Capture the cell that displays the provided text and extract its [X, Y] central coordinate. 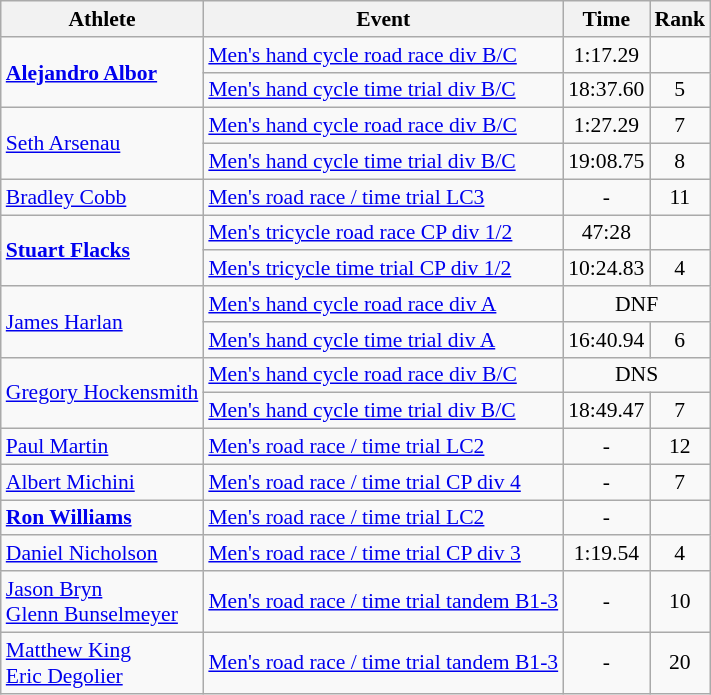
Daniel Nicholson [102, 554]
Athlete [102, 19]
12 [680, 447]
5 [680, 90]
Stuart Flacks [102, 250]
16:40.94 [606, 340]
8 [680, 162]
Matthew King Eric Degolier [102, 662]
Gregory Hockensmith [102, 392]
Men's road race / time trial CP div 3 [383, 554]
Seth Arsenau [102, 144]
47:28 [606, 233]
Men's tricycle road race CP div 1/2 [383, 233]
Albert Michini [102, 482]
Men's road race / time trial LC3 [383, 197]
1:17.29 [606, 55]
Men's road race / time trial CP div 4 [383, 482]
19:08.75 [606, 162]
Rank [680, 19]
Ron Williams [102, 518]
DNS [636, 375]
Jason Bryn Glenn Bunselmeyer [102, 602]
Men's tricycle time trial CP div 1/2 [383, 269]
1:27.29 [606, 126]
Event [383, 19]
20 [680, 662]
11 [680, 197]
Men's hand cycle time trial div A [383, 340]
1:19.54 [606, 554]
Bradley Cobb [102, 197]
James Harlan [102, 322]
18:49.47 [606, 411]
Time [606, 19]
6 [680, 340]
Paul Martin [102, 447]
18:37.60 [606, 90]
Alejandro Albor [102, 72]
Men's hand cycle road race div A [383, 304]
10:24.83 [606, 269]
DNF [636, 304]
10 [680, 602]
